Extract the (x, y) coordinate from the center of the cell holding the provided text.  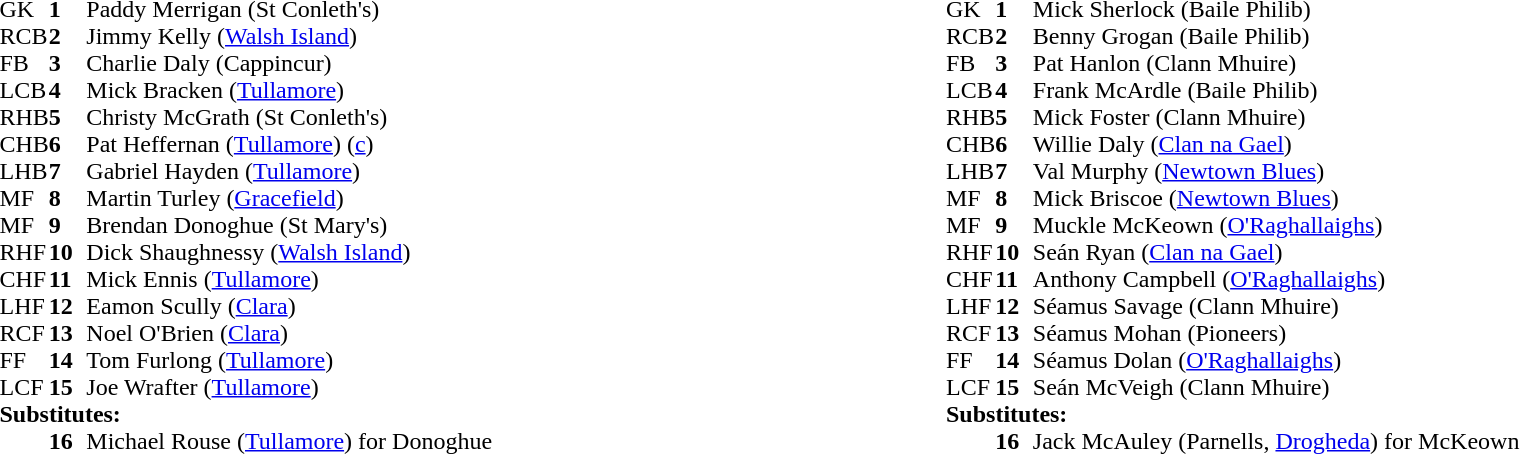
Séamus Savage (Clann Mhuire) (1276, 306)
Gabriel Hayden (Tullamore) (289, 172)
Benny Grogan (Baile Philib) (1276, 36)
Charlie Daly (Cappincur) (289, 64)
Martin Turley (Gracefield) (289, 198)
Anthony Campbell (O'Raghallaighs) (1276, 280)
Frank McArdle (Baile Philib) (1276, 90)
Val Murphy (Newtown Blues) (1276, 172)
Jimmy Kelly (Walsh Island) (289, 36)
Mick Foster (Clann Mhuire) (1276, 118)
Tom Furlong (Tullamore) (289, 360)
Pat Heffernan (Tullamore) (c) (289, 144)
Mick Ennis (Tullamore) (289, 280)
Willie Daly (Clan na Gael) (1276, 144)
Pat Hanlon (Clann Mhuire) (1276, 64)
Brendan Donoghue (St Mary's) (289, 226)
Eamon Scully (Clara) (289, 306)
Noel O'Brien (Clara) (289, 334)
Séamus Dolan (O'Raghallaighs) (1276, 360)
Muckle McKeown (O'Raghallaighs) (1276, 226)
Séamus Mohan (Pioneers) (1276, 334)
Seán Ryan (Clan na Gael) (1276, 252)
Seán McVeigh (Clann Mhuire) (1276, 388)
Mick Bracken (Tullamore) (289, 90)
Mick Briscoe (Newtown Blues) (1276, 198)
Joe Wrafter (Tullamore) (289, 388)
Christy McGrath (St Conleth's) (289, 118)
Dick Shaughnessy (Walsh Island) (289, 252)
